Provide the [X, Y] coordinate of the cell's center where the given text is located.  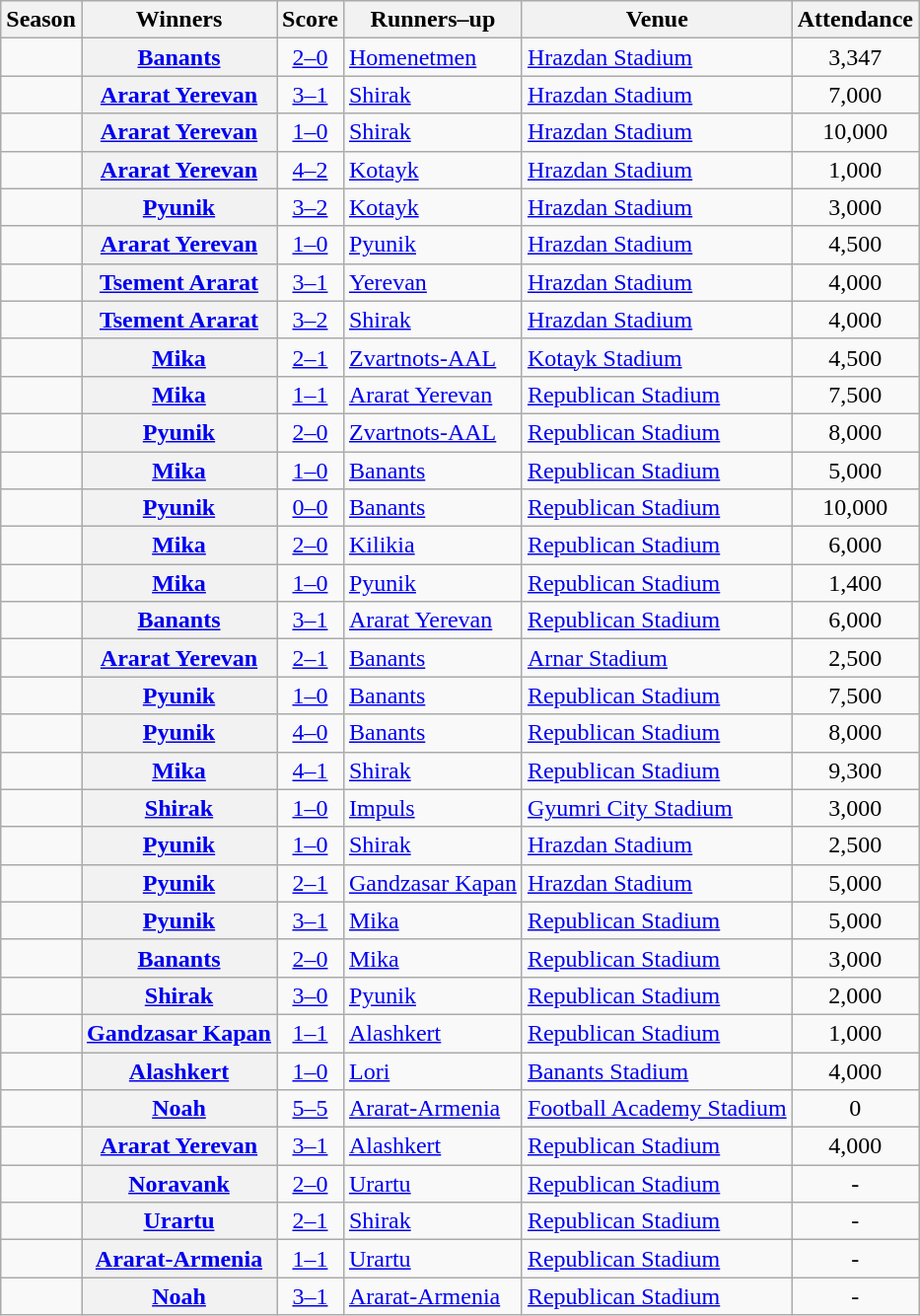
Lori [432, 1070]
Winners [178, 20]
Gyumri City Stadium [657, 808]
Kilikia [432, 546]
4–0 [310, 733]
Venue [657, 20]
1,400 [855, 583]
4–2 [310, 170]
Yerevan [432, 282]
Banants Stadium [657, 1070]
3–0 [310, 995]
0–0 [310, 508]
Arnar Stadium [657, 658]
Football Academy Stadium [657, 1109]
Noravank [178, 1184]
Homenetmen [432, 57]
0 [855, 1109]
Impuls [432, 808]
9,300 [855, 770]
7,000 [855, 95]
Season [41, 20]
3,347 [855, 57]
2,000 [855, 995]
Kotayk Stadium [657, 357]
4–1 [310, 770]
Runners–up [432, 20]
Attendance [855, 20]
Score [310, 20]
5–5 [310, 1109]
